Return the (x, y) coordinate for the center point of the cell that contains the specified text.  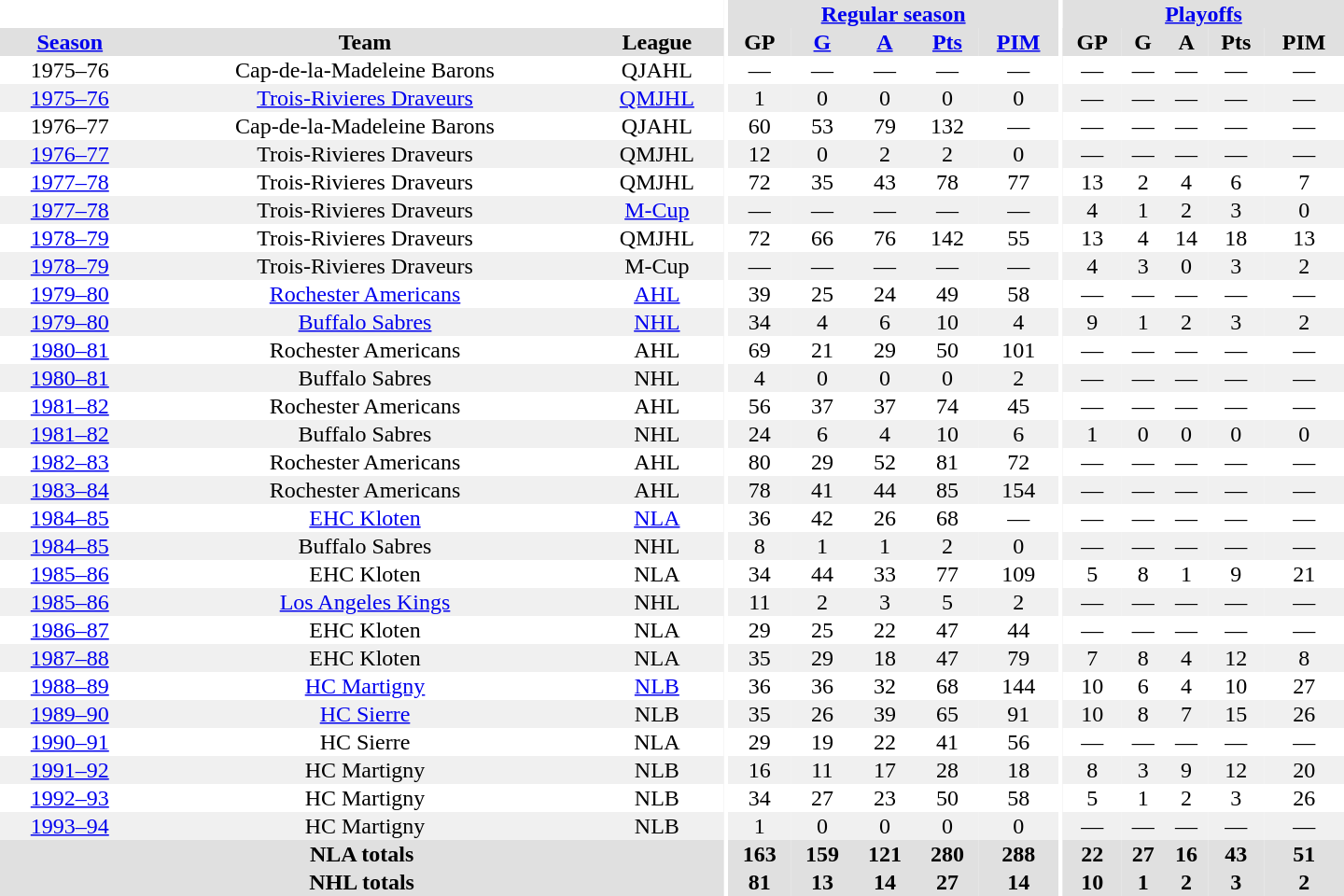
15 (1236, 714)
20 (1304, 770)
121 (885, 854)
23 (885, 798)
Team (366, 42)
33 (885, 574)
142 (946, 238)
1982–83 (70, 462)
69 (760, 350)
1987–88 (70, 658)
101 (1017, 350)
65 (946, 714)
280 (946, 854)
32 (885, 686)
49 (946, 294)
17 (885, 770)
91 (1017, 714)
74 (946, 406)
42 (821, 518)
1989–90 (70, 714)
60 (760, 126)
28 (946, 770)
45 (1017, 406)
159 (821, 854)
132 (946, 126)
Regular season (893, 14)
144 (1017, 686)
85 (946, 490)
NHL totals (362, 882)
53 (821, 126)
1991–92 (70, 770)
52 (885, 462)
55 (1017, 238)
League (657, 42)
1990–91 (70, 742)
154 (1017, 490)
51 (1304, 854)
288 (1017, 854)
109 (1017, 574)
Playoffs (1204, 14)
NLA totals (362, 854)
Season (70, 42)
66 (821, 238)
19 (821, 742)
76 (885, 238)
1992–93 (70, 798)
1988–89 (70, 686)
1983–84 (70, 490)
80 (760, 462)
163 (760, 854)
Los Angeles Kings (366, 602)
1986–87 (70, 630)
1993–94 (70, 826)
